Find where the given text appears and provide that cell's center as (X, Y) coordinate. 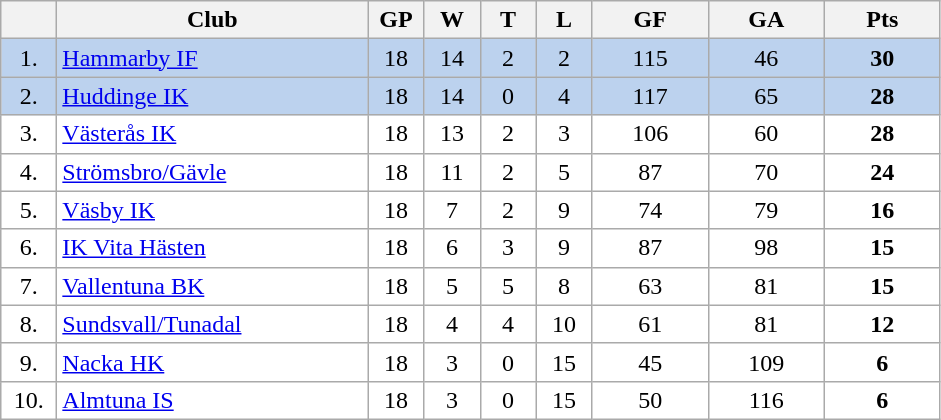
70 (766, 172)
24 (882, 172)
4. (29, 172)
115 (650, 58)
16 (882, 210)
117 (650, 96)
98 (766, 248)
79 (766, 210)
T (508, 20)
6. (29, 248)
7. (29, 286)
11 (452, 172)
3. (29, 134)
GP (396, 20)
5. (29, 210)
GF (650, 20)
Strömsbro/Gävle (212, 172)
Hammarby IF (212, 58)
Almtuna IS (212, 400)
7 (452, 210)
Väsby IK (212, 210)
GA (766, 20)
1. (29, 58)
Club (212, 20)
65 (766, 96)
109 (766, 362)
Huddinge IK (212, 96)
60 (766, 134)
8 (564, 286)
50 (650, 400)
Västerås IK (212, 134)
8. (29, 324)
46 (766, 58)
L (564, 20)
116 (766, 400)
Sundsvall/Tunadal (212, 324)
30 (882, 58)
Nacka HK (212, 362)
106 (650, 134)
W (452, 20)
12 (882, 324)
61 (650, 324)
74 (650, 210)
13 (452, 134)
Vallentuna BK (212, 286)
10. (29, 400)
Pts (882, 20)
2. (29, 96)
45 (650, 362)
9. (29, 362)
10 (564, 324)
63 (650, 286)
IK Vita Hästen (212, 248)
